Locate the cell with the specified text and output its [X, Y] center coordinate. 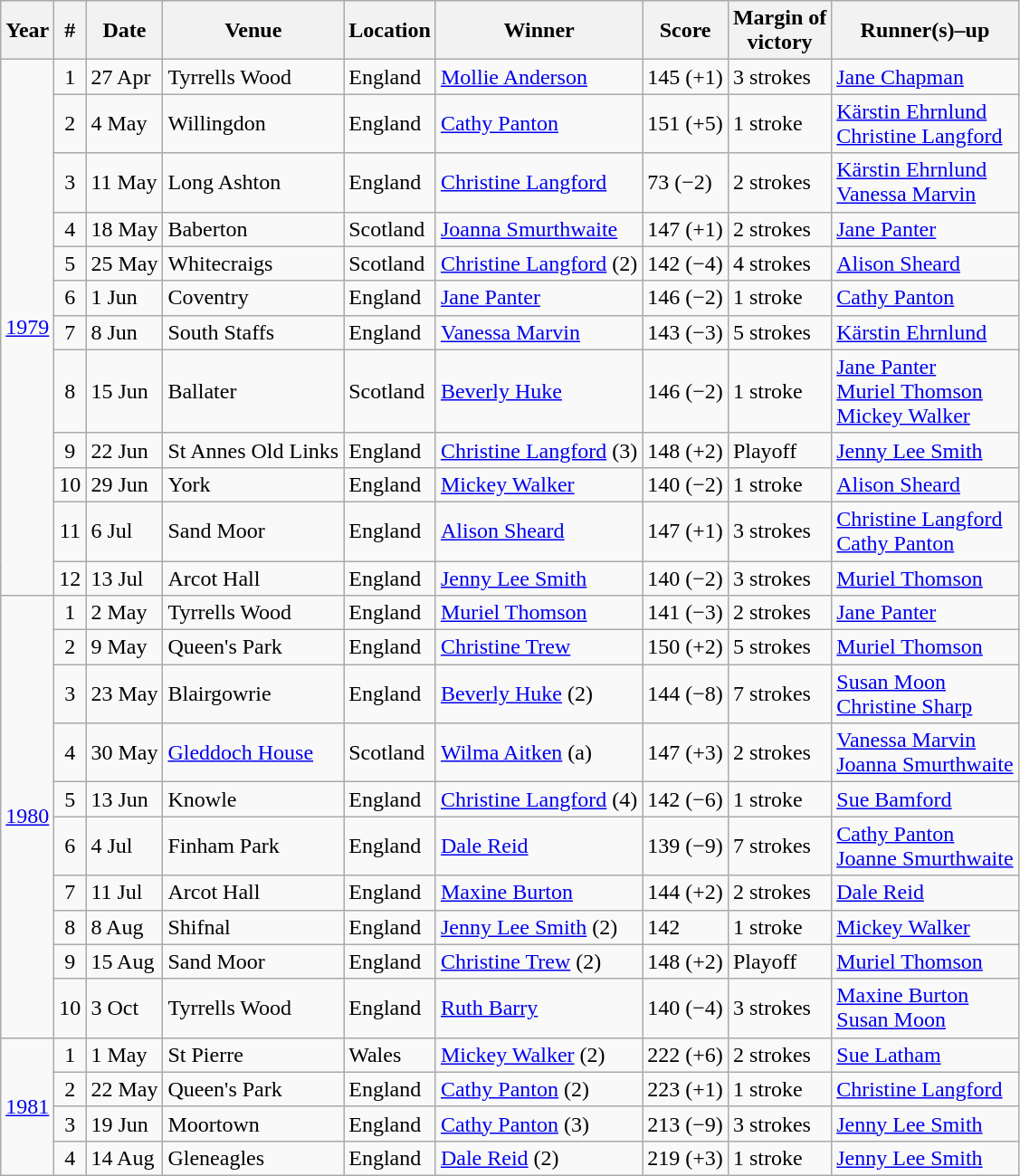
1980 [27, 817]
Finham Park [253, 846]
23 May [125, 693]
Cathy Panton Joanne Smurthwaite [925, 846]
Ballater [253, 391]
22 May [125, 1089]
# [71, 31]
Knowle [253, 799]
Shifnal [253, 927]
223 (+1) [686, 1089]
4 strokes [779, 263]
213 (−9) [686, 1123]
2 May [125, 613]
Christine Langford Cathy Panton [925, 531]
11 Jul [125, 893]
Venue [253, 31]
Christine Trew [539, 647]
9 May [125, 647]
141 (−3) [686, 613]
1 Jun [125, 298]
Date [125, 31]
Dale Reid (2) [539, 1158]
Beverly Huke (2) [539, 693]
142 [686, 927]
29 Jun [125, 484]
145 (+1) [686, 77]
Baberton [253, 229]
Kärstin Ehrnlund Christine Langford [925, 123]
19 Jun [125, 1123]
Gleneagles [253, 1158]
13 Jun [125, 799]
27 Apr [125, 77]
Mickey Walker (2) [539, 1055]
1 May [125, 1055]
13 Jul [125, 578]
Year [27, 31]
8 Aug [125, 927]
140 (−4) [686, 1009]
Sue Bamford [925, 799]
Maxine Burton Susan Moon [925, 1009]
Jane Chapman [925, 77]
Cathy Panton (3) [539, 1123]
142 (−4) [686, 263]
139 (−9) [686, 846]
144 (−8) [686, 693]
Runner(s)–up [925, 31]
6 Jul [125, 531]
1981 [27, 1106]
144 (+2) [686, 893]
219 (+3) [686, 1158]
Vanessa Marvin [539, 332]
Location [390, 31]
15 Aug [125, 961]
Wales [390, 1055]
143 (−3) [686, 332]
Sue Latham [925, 1055]
11 May [125, 183]
4 May [125, 123]
Christine Trew (2) [539, 961]
14 Aug [125, 1158]
Jane Panter Muriel Thomson Mickey Walker [925, 391]
Kärstin Ehrnlund [925, 332]
3 Oct [125, 1009]
Maxine Burton [539, 893]
222 (+6) [686, 1055]
147 (+3) [686, 753]
Christine Langford (4) [539, 799]
Long Ashton [253, 183]
11 [71, 531]
South Staffs [253, 332]
25 May [125, 263]
8 Jun [125, 332]
Score [686, 31]
22 Jun [125, 450]
Susan Moon Christine Sharp [925, 693]
1979 [27, 328]
142 (−6) [686, 799]
151 (+5) [686, 123]
Beverly Huke [539, 391]
St Annes Old Links [253, 450]
Cathy Panton (2) [539, 1089]
Blairgowrie [253, 693]
Vanessa Marvin Joanna Smurthwaite [925, 753]
St Pierre [253, 1055]
12 [71, 578]
18 May [125, 229]
73 (−2) [686, 183]
Wilma Aitken (a) [539, 753]
Winner [539, 31]
4 Jul [125, 846]
Mollie Anderson [539, 77]
Willingdon [253, 123]
Gleddoch House [253, 753]
150 (+2) [686, 647]
Margin ofvictory [779, 31]
Coventry [253, 298]
Ruth Barry [539, 1009]
York [253, 484]
Whitecraigs [253, 263]
Kärstin Ehrnlund Vanessa Marvin [925, 183]
Jenny Lee Smith (2) [539, 927]
Joanna Smurthwaite [539, 229]
Christine Langford (3) [539, 450]
Christine Langford (2) [539, 263]
15 Jun [125, 391]
30 May [125, 753]
Moortown [253, 1123]
